Return the (x, y) coordinate for the center point of the cell that contains the specified text.  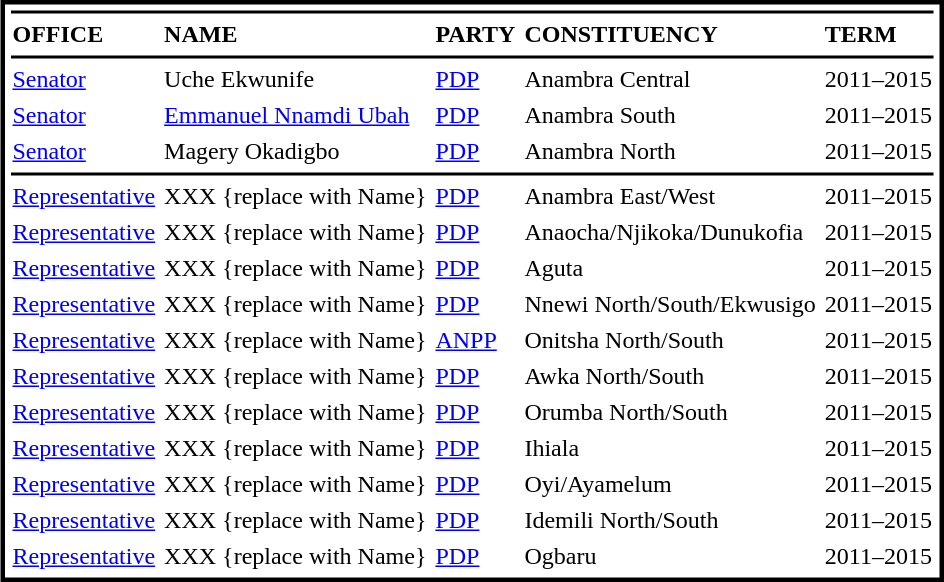
Anambra North (670, 151)
NAME (296, 35)
ANPP (476, 341)
Magery Okadigbo (296, 151)
Ihiala (670, 449)
Anambra East/West (670, 197)
TERM (878, 35)
Idemili North/South (670, 521)
Awka North/South (670, 377)
Anambra South (670, 115)
Ogbaru (670, 557)
Anambra Central (670, 79)
Orumba North/South (670, 413)
CONSTITUENCY (670, 35)
Aguta (670, 269)
OFFICE (84, 35)
Nnewi North/South/Ekwusigo (670, 305)
PARTY (476, 35)
Anaocha/Njikoka/Dunukofia (670, 233)
Oyi/Ayamelum (670, 485)
Emmanuel Nnamdi Ubah (296, 115)
Uche Ekwunife (296, 79)
Onitsha North/South (670, 341)
